Locate the cell with the specified text and output its [x, y] center coordinate. 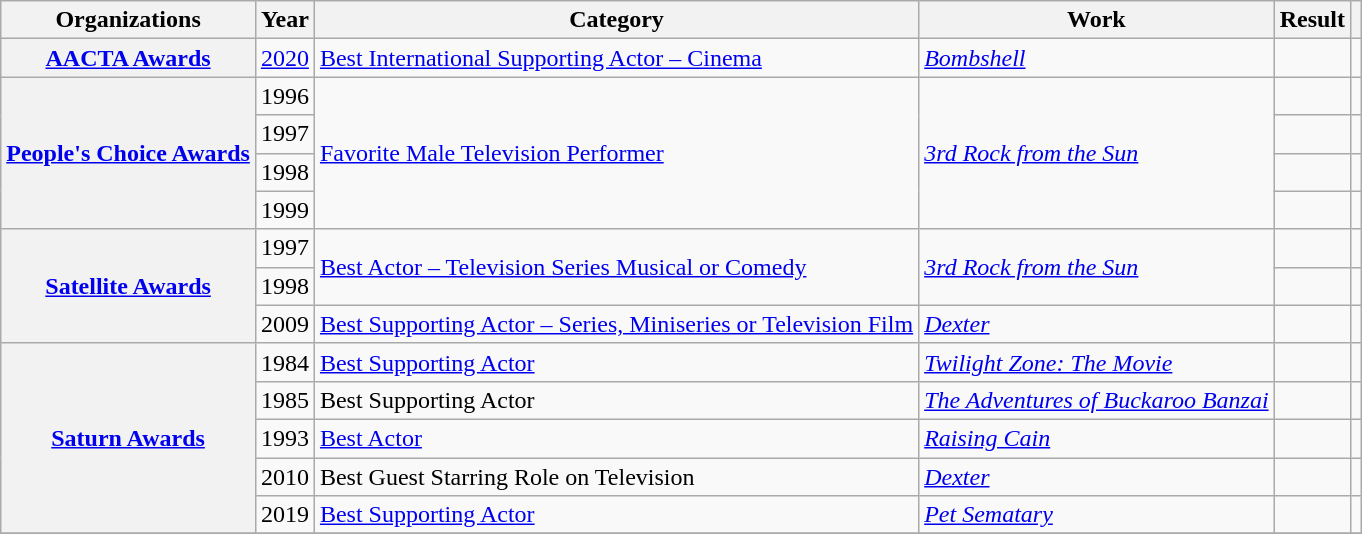
2019 [284, 515]
The Adventures of Buckaroo Banzai [1096, 400]
2020 [284, 58]
1993 [284, 438]
Best Guest Starring Role on Television [616, 477]
Raising Cain [1096, 438]
Best Actor – Television Series Musical or Comedy [616, 267]
Work [1096, 20]
People's Choice Awards [128, 153]
Saturn Awards [128, 438]
1984 [284, 362]
Result [1312, 20]
2009 [284, 324]
2010 [284, 477]
Pet Sematary [1096, 515]
Best Actor [616, 438]
Satellite Awards [128, 286]
Best International Supporting Actor – Cinema [616, 58]
Year [284, 20]
1985 [284, 400]
Twilight Zone: The Movie [1096, 362]
Favorite Male Television Performer [616, 153]
1996 [284, 96]
1999 [284, 210]
Bombshell [1096, 58]
Best Supporting Actor – Series, Miniseries or Television Film [616, 324]
AACTA Awards [128, 58]
Organizations [128, 20]
Category [616, 20]
